Return the (X, Y) coordinate for the center point of the cell that contains the specified text.  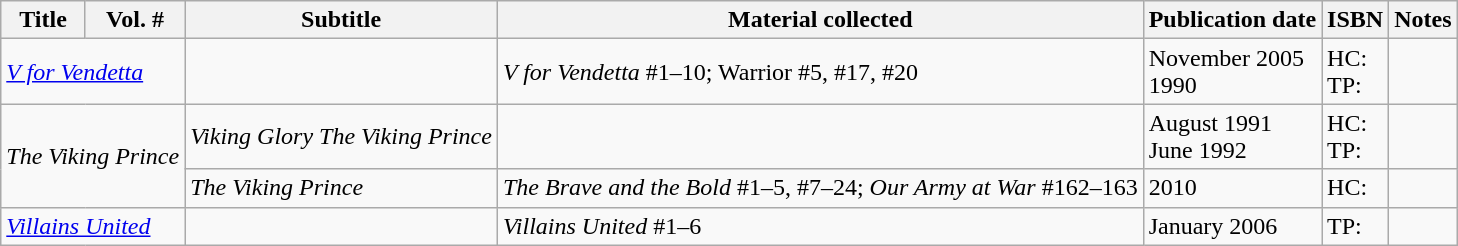
January 2006 (1232, 226)
Publication date (1232, 20)
Villains United (93, 226)
August 1991June 1992 (1232, 136)
ISBN (1356, 20)
Viking Glory The Viking Prince (342, 136)
2010 (1232, 188)
The Brave and the Bold #1–5, #7–24; Our Army at War #162–163 (820, 188)
Material collected (820, 20)
V for Vendetta (93, 72)
Subtitle (342, 20)
V for Vendetta #1–10; Warrior #5, #17, #20 (820, 72)
Vol. # (134, 20)
TP: (1356, 226)
Villains United #1–6 (820, 226)
Title (44, 20)
November 20051990 (1232, 72)
HC: (1356, 188)
Notes (1423, 20)
